Capture the cell that displays the provided text and extract its (x, y) central coordinate. 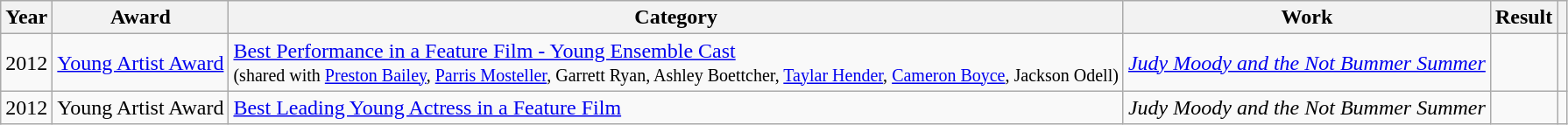
Award (140, 17)
Best Leading Young Actress in a Feature Film (676, 108)
Year (26, 17)
Work (1307, 17)
Category (676, 17)
Result (1523, 17)
